For the text-containing cell, return its midpoint in (x, y) coordinate format. 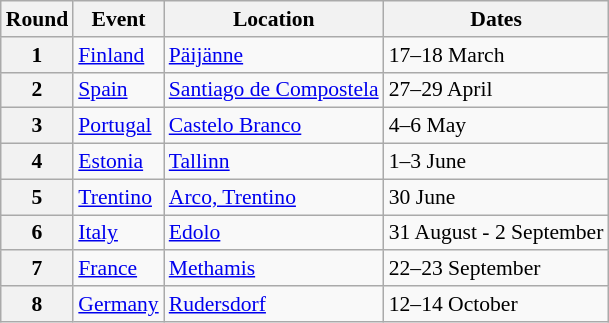
Portugal (118, 126)
27–29 April (496, 90)
Castelo Branco (274, 126)
6 (38, 233)
Event (118, 19)
Dates (496, 19)
Arco, Trentino (274, 197)
1 (38, 55)
France (118, 269)
Trentino (118, 197)
Päijänne (274, 55)
Santiago de Compostela (274, 90)
Edolo (274, 233)
Italy (118, 233)
3 (38, 126)
2 (38, 90)
4 (38, 162)
Tallinn (274, 162)
Spain (118, 90)
Location (274, 19)
Rudersdorf (274, 304)
1–3 June (496, 162)
7 (38, 269)
8 (38, 304)
Estonia (118, 162)
30 June (496, 197)
Germany (118, 304)
31 August - 2 September (496, 233)
Methamis (274, 269)
Finland (118, 55)
4–6 May (496, 126)
17–18 March (496, 55)
22–23 September (496, 269)
12–14 October (496, 304)
5 (38, 197)
Round (38, 19)
